Pinpoint the cell where the given text exists, returning its [x, y] midpoint coordinate. 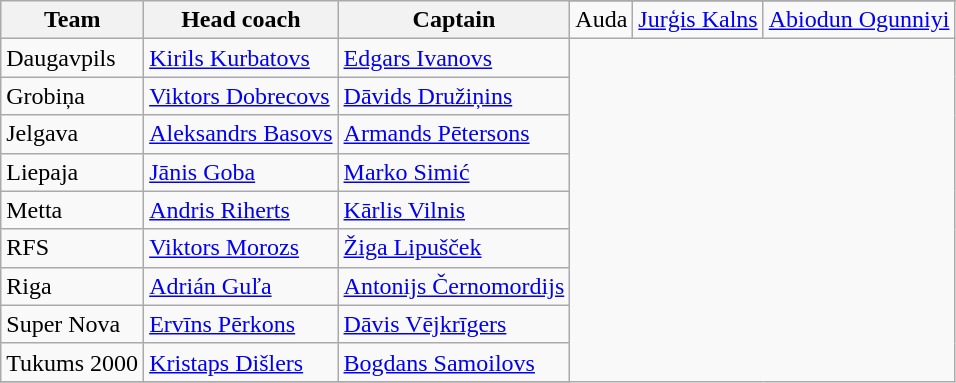
Kirils Kurbatovs [241, 58]
Riga [72, 286]
Viktors Morozs [241, 248]
Ervīns Pērkons [241, 324]
Antonijs Černomordijs [454, 286]
Liepaja [72, 172]
Marko Simić [454, 172]
Viktors Dobrecovs [241, 96]
Team [72, 20]
Super Nova [72, 324]
Kārlis Vilnis [454, 210]
Grobiņa [72, 96]
Aleksandrs Basovs [241, 134]
Jurģis Kalns [698, 20]
Dāvids Družiņins [454, 96]
Armands Pētersons [454, 134]
Tukums 2000 [72, 362]
Bogdans Samoilovs [454, 362]
RFS [72, 248]
Žiga Lipušček [454, 248]
Kristaps Dišlers [241, 362]
Daugavpils [72, 58]
Edgars Ivanovs [454, 58]
Jānis Goba [241, 172]
Adrián Guľa [241, 286]
Head coach [241, 20]
Captain [454, 20]
Jelgava [72, 134]
Andris Riherts [241, 210]
Metta [72, 210]
Auda [602, 20]
Abiodun Ogunniyi [859, 20]
Dāvis Vējkrīgers [454, 324]
